Determine the (X, Y) coordinate at the center of the cell enclosing the given text.  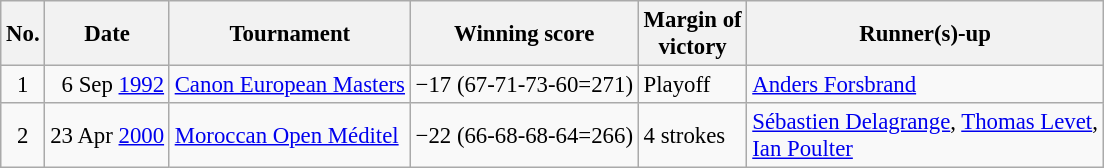
23 Apr 2000 (107, 136)
Canon European Masters (290, 85)
Runner(s)-up (925, 34)
Tournament (290, 34)
Date (107, 34)
Moroccan Open Méditel (290, 136)
No. (23, 34)
−22 (66-68-68-64=266) (524, 136)
Margin ofvictory (692, 34)
−17 (67-71-73-60=271) (524, 85)
Playoff (692, 85)
1 (23, 85)
Winning score (524, 34)
Anders Forsbrand (925, 85)
Sébastien Delagrange, Thomas Levet, Ian Poulter (925, 136)
2 (23, 136)
4 strokes (692, 136)
6 Sep 1992 (107, 85)
